Determine the (x, y) coordinate at the center of the cell enclosing the given text.  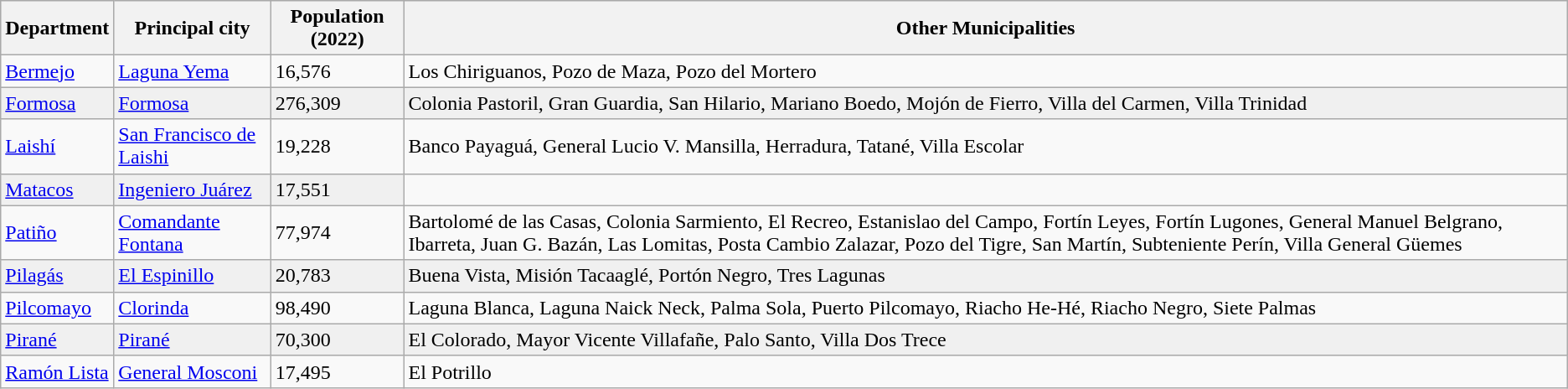
Laguna Blanca, Laguna Naick Neck, Palma Sola, Puerto Pilcomayo, Riacho He-Hé, Riacho Negro, Siete Palmas (985, 308)
El Potrillo (985, 371)
Banco Payaguá, General Lucio V. Mansilla, Herradura, Tatané, Villa Escolar (985, 146)
Pilagás (57, 276)
Colonia Pastoril, Gran Guardia, San Hilario, Mariano Boedo, Mojón de Fierro, Villa del Carmen, Villa Trinidad (985, 103)
276,309 (337, 103)
Ingeniero Juárez (193, 189)
Matacos (57, 189)
77,974 (337, 233)
Comandante Fontana (193, 233)
Population (2022) (337, 29)
17,551 (337, 189)
16,576 (337, 71)
Bermejo (57, 71)
El Colorado, Mayor Vicente Villafañe, Palo Santo, Villa Dos Trece (985, 340)
Clorinda (193, 308)
Laguna Yema (193, 71)
Principal city (193, 29)
70,300 (337, 340)
San Francisco de Laishi (193, 146)
20,783 (337, 276)
El Espinillo (193, 276)
Laishí (57, 146)
98,490 (337, 308)
Ramón Lista (57, 371)
Buena Vista, Misión Tacaaglé, Portón Negro, Tres Lagunas (985, 276)
19,228 (337, 146)
General Mosconi (193, 371)
Los Chiriguanos, Pozo de Maza, Pozo del Mortero (985, 71)
Department (57, 29)
Patiño (57, 233)
Other Municipalities (985, 29)
Pilcomayo (57, 308)
17,495 (337, 371)
